Detect which cell encompasses the target text, then output its [X, Y] center coordinate. 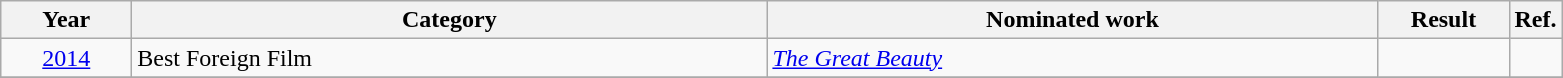
Year [66, 20]
Nominated work [1072, 20]
Best Foreign Film [450, 58]
Result [1444, 20]
Ref. [1536, 20]
2014 [66, 58]
Category [450, 20]
The Great Beauty [1072, 58]
